Capture the cell that displays the provided text and extract its (X, Y) central coordinate. 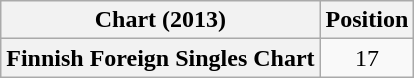
Chart (2013) (160, 20)
Finnish Foreign Singles Chart (160, 58)
17 (367, 58)
Position (367, 20)
